Capture the cell that displays the provided text and extract its [x, y] central coordinate. 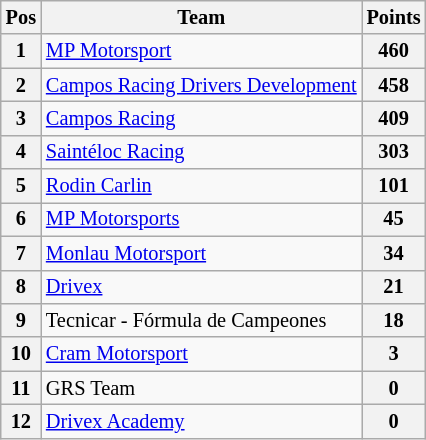
Tecnicar - Fórmula de Campeones [202, 320]
4 [21, 152]
409 [394, 118]
Monlau Motorsport [202, 253]
5 [21, 186]
8 [21, 287]
21 [394, 287]
MP Motorsports [202, 219]
9 [21, 320]
7 [21, 253]
34 [394, 253]
MP Motorsport [202, 51]
Campos Racing [202, 118]
Cram Motorsport [202, 354]
Drivex [202, 287]
10 [21, 354]
Points [394, 17]
2 [21, 85]
Campos Racing Drivers Development [202, 85]
11 [21, 388]
101 [394, 186]
303 [394, 152]
6 [21, 219]
45 [394, 219]
458 [394, 85]
Rodin Carlin [202, 186]
Team [202, 17]
Saintéloc Racing [202, 152]
18 [394, 320]
12 [21, 421]
Pos [21, 17]
GRS Team [202, 388]
Drivex Academy [202, 421]
1 [21, 51]
460 [394, 51]
